Output the (x, y) coordinate of the center of the cell containing the given text.  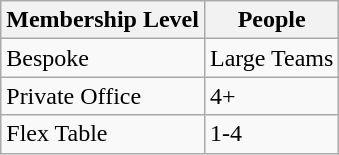
Large Teams (271, 58)
Flex Table (103, 134)
Membership Level (103, 20)
4+ (271, 96)
1-4 (271, 134)
Private Office (103, 96)
Bespoke (103, 58)
People (271, 20)
